Determine the (x, y) coordinate at the center of the cell enclosing the given text.  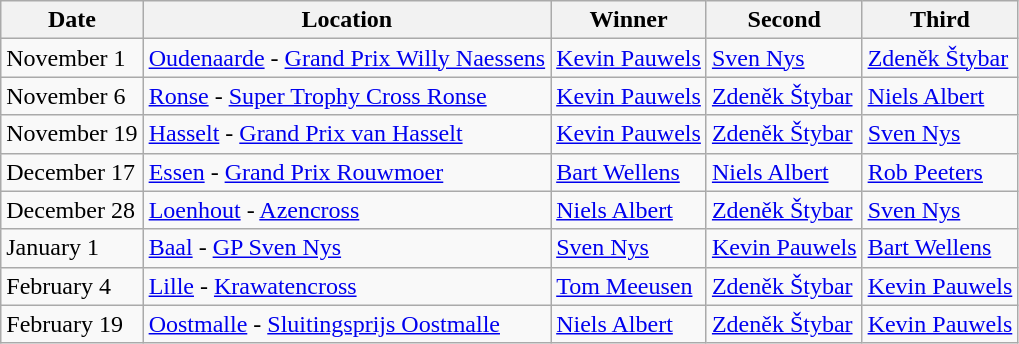
Hasselt - Grand Prix van Hasselt (347, 134)
Oudenaarde - Grand Prix Willy Naessens (347, 58)
November 6 (72, 96)
Baal - GP Sven Nys (347, 248)
Second (784, 20)
Essen - Grand Prix Rouwmoer (347, 172)
Oostmalle - Sluitingsprijs Oostmalle (347, 324)
Loenhout - Azencross (347, 210)
Ronse - Super Trophy Cross Ronse (347, 96)
February 19 (72, 324)
January 1 (72, 248)
Date (72, 20)
Rob Peeters (940, 172)
February 4 (72, 286)
November 19 (72, 134)
Tom Meeusen (629, 286)
Third (940, 20)
November 1 (72, 58)
Lille - Krawatencross (347, 286)
December 28 (72, 210)
Winner (629, 20)
December 17 (72, 172)
Location (347, 20)
